Provide the (X, Y) coordinate of the cell's center where the given text is located.  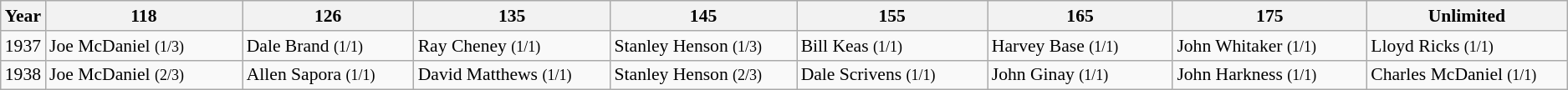
145 (704, 16)
Lloyd Ricks (1/1) (1467, 46)
Charles McDaniel (1/1) (1467, 75)
Dale Scrivens (1/1) (892, 75)
118 (144, 16)
1937 (23, 46)
Ray Cheney (1/1) (512, 46)
John Whitaker (1/1) (1269, 46)
John Harkness (1/1) (1269, 75)
Stanley Henson (2/3) (704, 75)
126 (328, 16)
Dale Brand (1/1) (328, 46)
Bill Keas (1/1) (892, 46)
1938 (23, 75)
David Matthews (1/1) (512, 75)
Year (23, 16)
John Ginay (1/1) (1080, 75)
175 (1269, 16)
Joe McDaniel (1/3) (144, 46)
165 (1080, 16)
135 (512, 16)
Unlimited (1467, 16)
Stanley Henson (1/3) (704, 46)
Joe McDaniel (2/3) (144, 75)
Harvey Base (1/1) (1080, 46)
Allen Sapora (1/1) (328, 75)
155 (892, 16)
